Detect which cell encompasses the target text, then output its [X, Y] center coordinate. 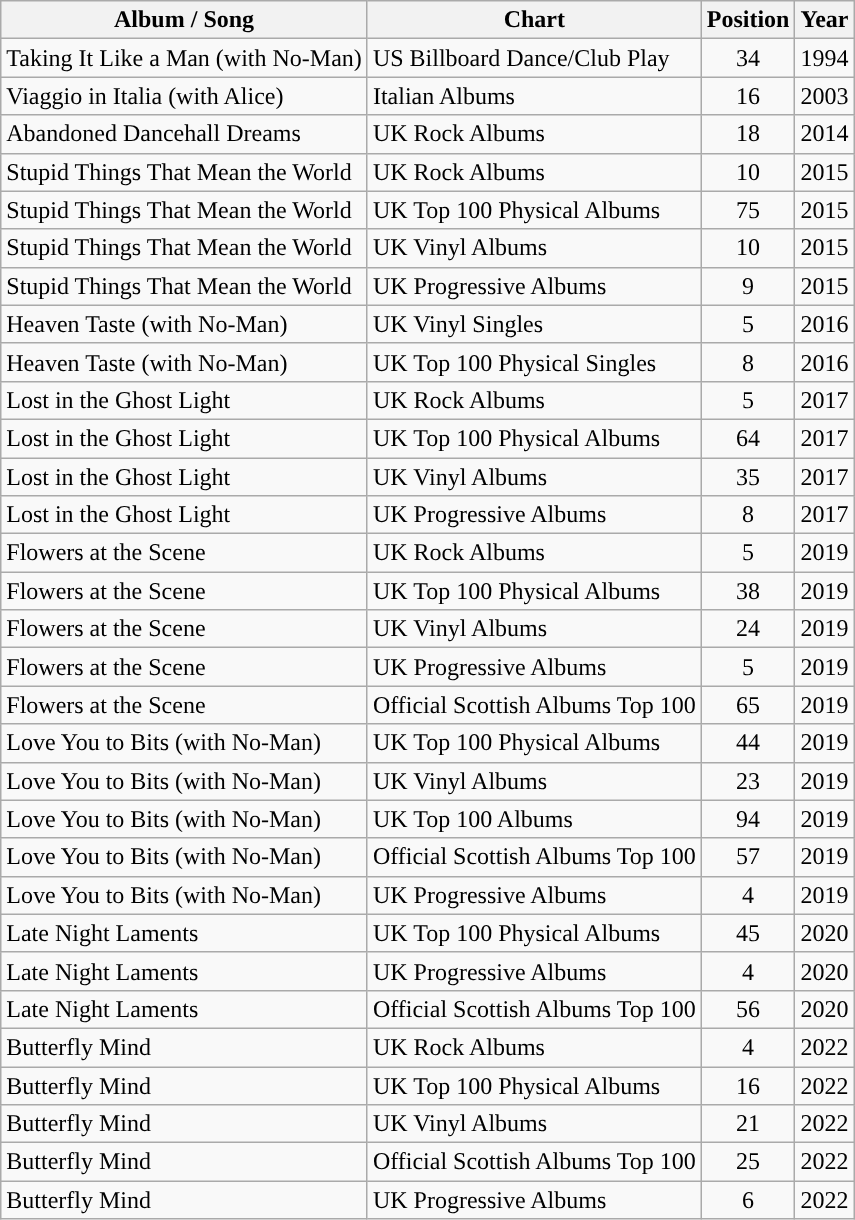
UK Top 100 Physical Singles [534, 362]
Chart [534, 20]
US Billboard Dance/Club Play [534, 58]
25 [748, 1162]
Abandoned Dancehall Dreams [184, 134]
45 [748, 933]
Year [824, 20]
Italian Albums [534, 96]
Album / Song [184, 20]
38 [748, 591]
6 [748, 1200]
94 [748, 819]
57 [748, 857]
24 [748, 629]
64 [748, 438]
Taking It Like a Man (with No-Man) [184, 58]
34 [748, 58]
1994 [824, 58]
9 [748, 286]
21 [748, 1124]
UK Top 100 Albums [534, 819]
Position [748, 20]
44 [748, 743]
UK Vinyl Singles [534, 324]
2014 [824, 134]
35 [748, 477]
65 [748, 705]
Viaggio in Italia (with Alice) [184, 96]
75 [748, 210]
2003 [824, 96]
56 [748, 1009]
18 [748, 134]
23 [748, 781]
